Capture the cell that displays the provided text and extract its (x, y) central coordinate. 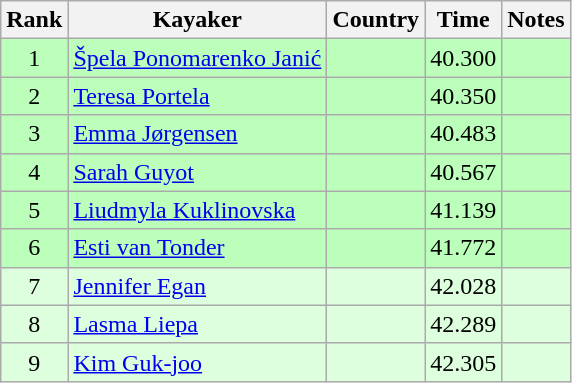
9 (34, 362)
3 (34, 134)
41.772 (464, 248)
Teresa Portela (198, 96)
42.289 (464, 324)
Liudmyla Kuklinovska (198, 210)
8 (34, 324)
4 (34, 172)
Špela Ponomarenko Janić (198, 58)
41.139 (464, 210)
Time (464, 20)
40.483 (464, 134)
42.028 (464, 286)
5 (34, 210)
Emma Jørgensen (198, 134)
40.567 (464, 172)
6 (34, 248)
40.350 (464, 96)
2 (34, 96)
Notes (536, 20)
Rank (34, 20)
Lasma Liepa (198, 324)
Esti van Tonder (198, 248)
42.305 (464, 362)
Sarah Guyot (198, 172)
Jennifer Egan (198, 286)
Kim Guk-joo (198, 362)
1 (34, 58)
40.300 (464, 58)
Country (376, 20)
7 (34, 286)
Kayaker (198, 20)
